Output the (X, Y) coordinate of the center of the cell containing the given text.  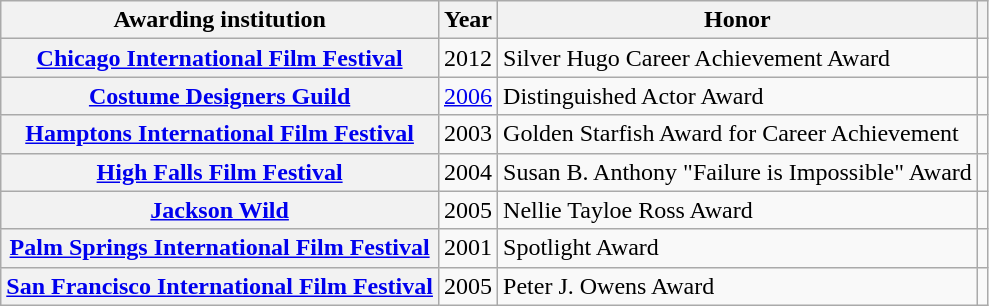
2004 (468, 172)
Golden Starfish Award for Career Achievement (738, 134)
Honor (738, 20)
2003 (468, 134)
Jackson Wild (220, 210)
Costume Designers Guild (220, 96)
Nellie Tayloe Ross Award (738, 210)
Distinguished Actor Award (738, 96)
Peter J. Owens Award (738, 286)
2012 (468, 58)
2006 (468, 96)
Silver Hugo Career Achievement Award (738, 58)
Year (468, 20)
Palm Springs International Film Festival (220, 248)
Chicago International Film Festival (220, 58)
Hamptons International Film Festival (220, 134)
Awarding institution (220, 20)
San Francisco International Film Festival (220, 286)
Susan B. Anthony "Failure is Impossible" Award (738, 172)
Spotlight Award (738, 248)
High Falls Film Festival (220, 172)
2001 (468, 248)
